Scan for the cell matching the given text and deliver its (x, y) coordinate at center. 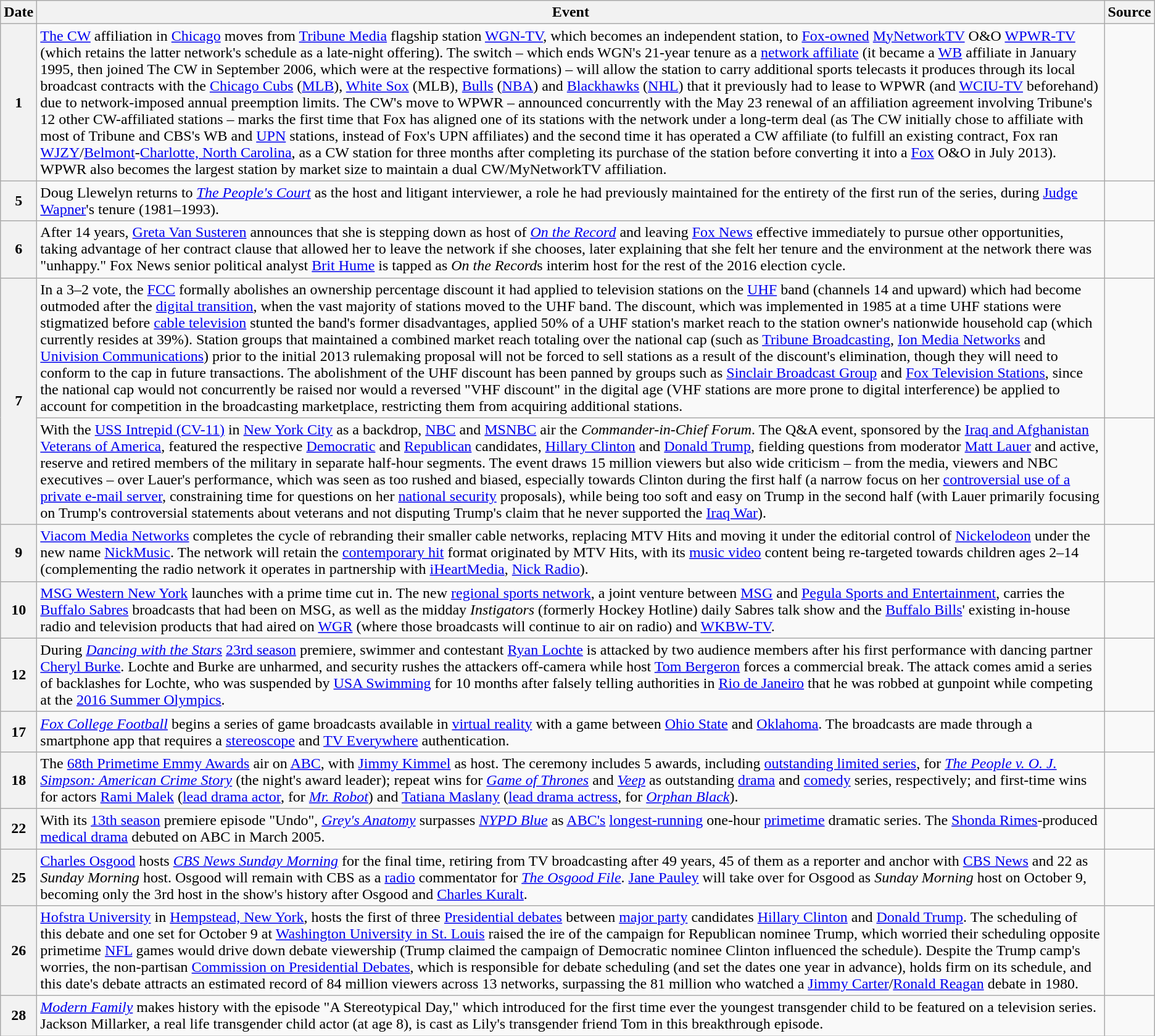
1 (19, 102)
Source (1129, 12)
26 (19, 951)
7 (19, 401)
Date (19, 12)
22 (19, 828)
18 (19, 780)
5 (19, 201)
9 (19, 553)
Event (571, 12)
12 (19, 675)
6 (19, 249)
17 (19, 732)
25 (19, 877)
10 (19, 610)
28 (19, 1016)
